Pinpoint the cell where the given text exists, returning its (X, Y) midpoint coordinate. 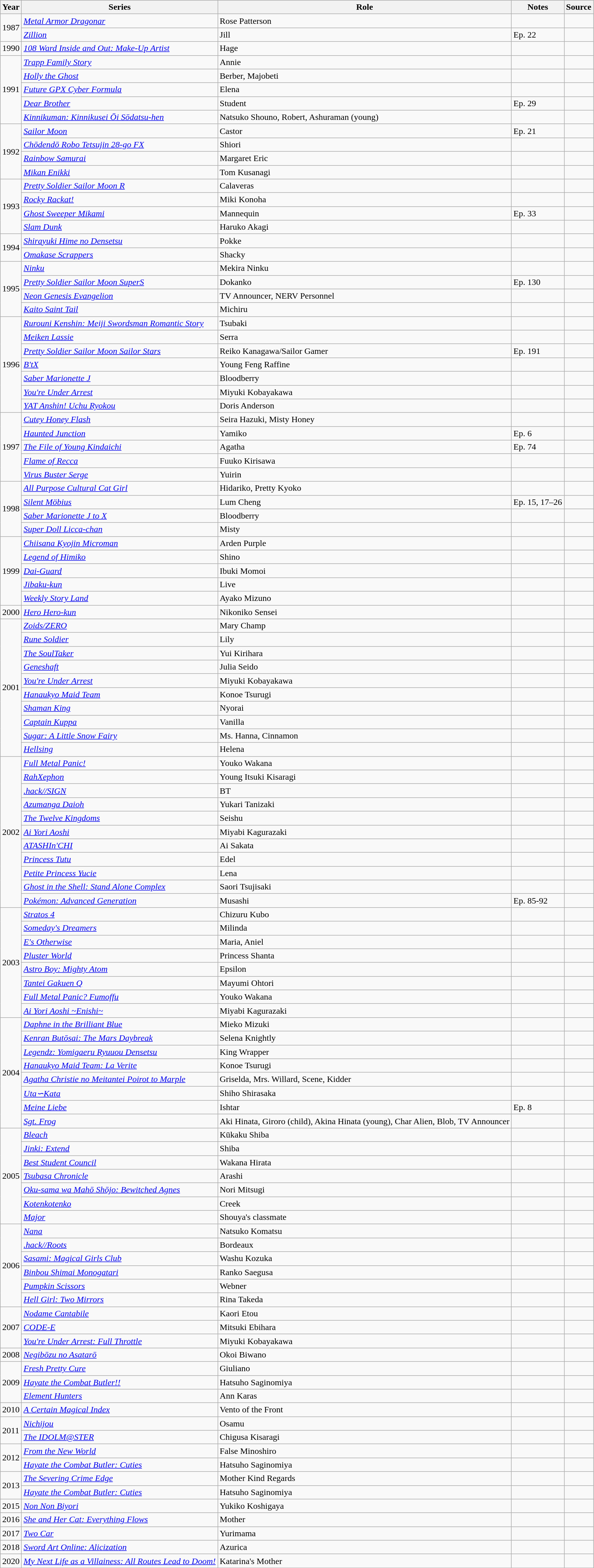
2020 (11, 1561)
Pumpkin Scissors (120, 1286)
1998 (11, 509)
Daphne in the Brilliant Blue (120, 1024)
Serra (364, 337)
Dokanko (364, 282)
Julia Seido (364, 667)
Ishtar (364, 1107)
Bleach (120, 1135)
Astro Boy: Mighty Atom (120, 969)
2006 (11, 1265)
Miki Konoha (364, 200)
Edel (364, 859)
Yukari Tanizaki (364, 804)
Oku-sama wa Mahō Shōjo: Bewitched Agnes (120, 1190)
Pluster World (120, 956)
Mieko Mizuki (364, 1024)
1999 (11, 571)
Natsuko Shouno, Robert, Ashuraman (young) (364, 117)
Giuliano (364, 1368)
Ep. 21 (538, 131)
Ibuki Momoi (364, 571)
Ghost Sweeper Mikami (120, 213)
Haruko Akagi (364, 227)
Omakase Scrappers (120, 255)
Kaori Etou (364, 1313)
Chigusa Kisaragi (364, 1437)
Mayumi Ohtori (364, 983)
Seishu (364, 818)
ATASHIn'CHI (120, 846)
CODE-E (120, 1327)
Ep. 74 (538, 447)
Calaveras (364, 186)
Kenran Butōsai: The Mars Daybreak (120, 1038)
Natsuko Komatsu (364, 1231)
Sasami: Magical Girls Club (120, 1259)
Tantei Gakuen Q (120, 983)
Element Hunters (120, 1396)
Katarina's Mother (364, 1561)
Full Metal Panic! (120, 763)
2005 (11, 1176)
Weekly Story Land (120, 598)
Nikoniko Sensei (364, 612)
All Purpose Cultural Cat Girl (120, 488)
2012 (11, 1458)
Yui Kirihara (364, 653)
Meiken Lassie (120, 337)
Nyorai (364, 708)
Binbou Shimai Monogatari (120, 1272)
Pokémon: Advanced Generation (120, 901)
Meine Liebe (120, 1107)
Ninku (120, 268)
Someday's Dreamers (120, 928)
The Twelve Kingdoms (120, 818)
2011 (11, 1430)
Selena Knightly (364, 1038)
Negibōzu no Asatarō (120, 1355)
108 Ward Inside and Out: Make-Up Artist (120, 48)
Rocky Rackat! (120, 200)
Nori Mitsugi (364, 1190)
1995 (11, 289)
Flame of Recca (120, 461)
2003 (11, 962)
Captain Kuppa (120, 722)
Ms. Hanna, Cinnamon (364, 736)
Dai-Guard (120, 571)
Jill (364, 35)
Uta∽Kata (120, 1093)
Tsubasa Chronicle (120, 1176)
Agatha Christie no Meitantei Poirot to Marple (120, 1079)
Shiori (364, 144)
Hanaukyo Maid Team (120, 694)
Jinki: Extend (120, 1148)
Ep. 85-92 (538, 901)
Maria, Aniel (364, 942)
Chiisana Kyojin Microman (120, 543)
Student (364, 103)
Annie (364, 62)
Silent Möbius (120, 502)
The File of Young Kindaichi (120, 447)
Two Car (120, 1533)
Legend of Himiko (120, 557)
E's Otherwise (120, 942)
Source (579, 7)
Misty (364, 529)
Yurimama (364, 1533)
Ai Yori Aoshi ~Enishi~ (120, 1010)
1996 (11, 364)
Dear Brother (120, 103)
Arden Purple (364, 543)
Hanaukyo Maid Team: La Verite (120, 1066)
Elena (364, 90)
Sugar: A Little Snow Fairy (120, 736)
Vanilla (364, 722)
Kaito Saint Tail (120, 309)
Kotenkotenko (120, 1204)
From the New World (120, 1451)
Ep. 6 (538, 433)
Young Itsuki Kisaragi (364, 777)
Petite Princess Yucie (120, 873)
Hero Hero-kun (120, 612)
Kūkaku Shiba (364, 1135)
Michiru (364, 309)
.hack//SIGN (120, 791)
Mikan Enikki (120, 172)
Ep. 8 (538, 1107)
Rurouni Kenshin: Meiji Swordsman Romantic Story (120, 323)
Young Feng Raffine (364, 364)
Pretty Soldier Sailor Moon R (120, 186)
Hidariko, Pretty Kyoko (364, 488)
Rainbow Samurai (120, 158)
Ep. 22 (538, 35)
Nichijou (120, 1424)
2009 (11, 1382)
Bordeaux (364, 1245)
Shiba (364, 1148)
Notes (538, 7)
You're Under Arrest: Full Throttle (120, 1341)
Mother Kind Regards (364, 1478)
Ghost in the Shell: Stand Alone Complex (120, 887)
Zoids/ZERO (120, 626)
Shino (364, 557)
A Certain Magical Index (120, 1410)
Hayate the Combat Butler!! (120, 1382)
Mary Champ (364, 626)
Neon Genesis Evangelion (120, 296)
RahXephon (120, 777)
2000 (11, 612)
Best Student Council (120, 1162)
Geneshaft (120, 667)
Berber, Majobeti (364, 76)
Sword Art Online: Alicization (120, 1547)
Pretty Soldier Sailor Moon Sailor Stars (120, 351)
Saber Marionette J to X (120, 516)
Arashi (364, 1176)
2001 (11, 688)
YAT Anshin! Uchu Ryokou (120, 406)
King Wrapper (364, 1052)
Ann Karas (364, 1396)
Ep. 191 (538, 351)
Full Metal Panic? Fumoffu (120, 997)
B'tX (120, 364)
Saber Marionette J (120, 378)
Mitsuki Ebihara (364, 1327)
Yuirin (364, 475)
Aki Hinata, Giroro (child), Akina Hinata (young), Char Alien, Blob, TV Announcer (364, 1121)
Stratos 4 (120, 914)
1994 (11, 248)
Live (364, 584)
Vento of the Front (364, 1410)
Chōdendō Robo Tetsujin 28-go FX (120, 144)
Griselda, Mrs. Willard, Scene, Kidder (364, 1079)
Musashi (364, 901)
My Next Life as a Villainess: All Routes Lead to Doom! (120, 1561)
1990 (11, 48)
Haunted Junction (120, 433)
Slam Dunk (120, 227)
2002 (11, 832)
Mekira Ninku (364, 268)
Sgt. Frog (120, 1121)
Washu Kozuka (364, 1259)
Hage (364, 48)
Major (120, 1217)
Hell Girl: Two Mirrors (120, 1300)
Sailor Moon (120, 131)
Epsilon (364, 969)
Role (364, 7)
Shouya's classmate (364, 1217)
2008 (11, 1355)
She and Her Cat: Everything Flows (120, 1520)
Fuuko Kirisawa (364, 461)
The SoulTaker (120, 653)
Non Non Biyori (120, 1506)
Wakana Hirata (364, 1162)
Okoi Biwano (364, 1355)
Virus Buster Serge (120, 475)
Shacky (364, 255)
Tom Kusanagi (364, 172)
1997 (11, 447)
False Minoshiro (364, 1451)
Yamiko (364, 433)
Margaret Eric (364, 158)
Super Doll Licca-chan (120, 529)
Future GPX Cyber Formula (120, 90)
Shirayuki Hime no Densetsu (120, 241)
Milinda (364, 928)
Rune Soldier (120, 640)
Lum Cheng (364, 502)
Webner (364, 1286)
Creek (364, 1204)
Seira Hazuki, Misty Honey (364, 420)
Zillion (120, 35)
Rina Takeda (364, 1300)
Ranko Saegusa (364, 1272)
1987 (11, 28)
Jibaku-kun (120, 584)
Tsubaki (364, 323)
Pretty Soldier Sailor Moon SuperS (120, 282)
Ep. 33 (538, 213)
Lena (364, 873)
Reiko Kanagawa/Sailor Gamer (364, 351)
BT (364, 791)
1993 (11, 207)
1992 (11, 151)
Ayako Mizuno (364, 598)
Chizuru Kubo (364, 914)
2004 (11, 1073)
1991 (11, 90)
Lily (364, 640)
Doris Anderson (364, 406)
Nana (120, 1231)
Yukiko Koshigaya (364, 1506)
Rose Patterson (364, 21)
Legendz: Yomigaeru Ryuuou Densetsu (120, 1052)
Year (11, 7)
Azumanga Daioh (120, 804)
2015 (11, 1506)
Ai Sakata (364, 846)
2016 (11, 1520)
Princess Shanta (364, 956)
Trapp Family Story (120, 62)
Shaman King (120, 708)
Hellsing (120, 749)
The IDOLM@STER (120, 1437)
Saori Tsujisaki (364, 887)
Cutey Honey Flash (120, 420)
Ep. 15, 17–26 (538, 502)
Ep. 29 (538, 103)
Helena (364, 749)
2013 (11, 1485)
Azurica (364, 1547)
2017 (11, 1533)
Pokke (364, 241)
Princess Tutu (120, 859)
Mother (364, 1520)
2010 (11, 1410)
Castor (364, 131)
The Severing Crime Edge (120, 1478)
Fresh Pretty Cure (120, 1368)
TV Announcer, NERV Personnel (364, 296)
Shiho Shirasaka (364, 1093)
Series (120, 7)
Agatha (364, 447)
Holly the Ghost (120, 76)
Nodame Cantabile (120, 1313)
Ep. 130 (538, 282)
Ai Yori Aoshi (120, 832)
.hack//Roots (120, 1245)
Osamu (364, 1424)
2007 (11, 1327)
2018 (11, 1547)
Mannequin (364, 213)
Metal Armor Dragonar (120, 21)
Kinnikuman: Kinnikusei Ōi Sōdatsu-hen (120, 117)
